Detect which cell encompasses the target text, then output its [x, y] center coordinate. 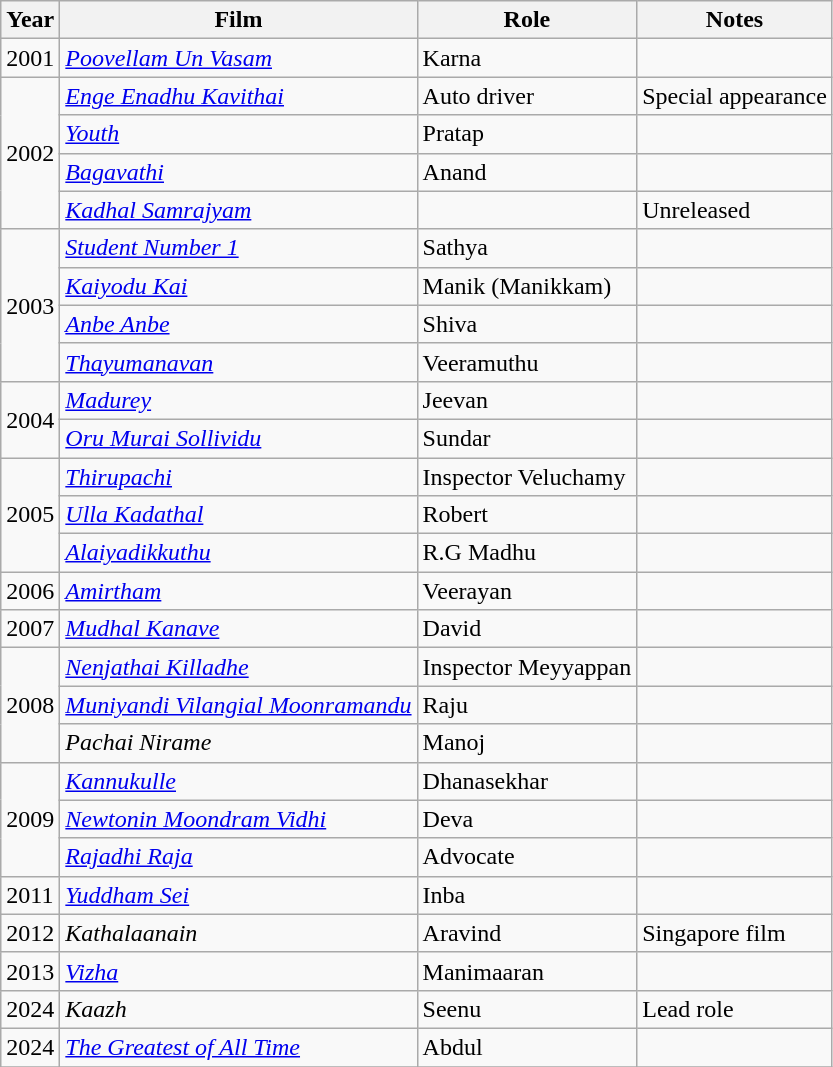
Sundar [527, 438]
Enge Enadhu Kavithai [238, 96]
Kaiyodu Kai [238, 286]
Auto driver [527, 96]
Kadhal Samrajyam [238, 210]
Robert [527, 515]
2013 [30, 971]
Dhanasekhar [527, 781]
Inspector Veluchamy [527, 477]
Jeevan [527, 400]
Manoj [527, 743]
Lead role [735, 1009]
Alaiyadikkuthu [238, 553]
2007 [30, 629]
Aravind [527, 933]
2005 [30, 515]
Yuddham Sei [238, 895]
Madurey [238, 400]
Student Number 1 [238, 248]
Nenjathai Killadhe [238, 667]
2012 [30, 933]
Kathalaanain [238, 933]
Muniyandi Vilangial Moonramandu [238, 705]
Advocate [527, 857]
2003 [30, 305]
Inba [527, 895]
Abdul [527, 1047]
Pachai Nirame [238, 743]
Karna [527, 58]
Raju [527, 705]
Kaazh [238, 1009]
Kannukulle [238, 781]
Anbe Anbe [238, 324]
Veeramuthu [527, 362]
Pratap [527, 134]
2009 [30, 819]
Sathya [527, 248]
Singapore film [735, 933]
Notes [735, 20]
2006 [30, 591]
Mudhal Kanave [238, 629]
Oru Murai Sollividu [238, 438]
Ulla Kadathal [238, 515]
R.G Madhu [527, 553]
2011 [30, 895]
The Greatest of All Time [238, 1047]
2001 [30, 58]
Inspector Meyyappan [527, 667]
Year [30, 20]
Poovellam Un Vasam [238, 58]
Bagavathi [238, 172]
Veerayan [527, 591]
Seenu [527, 1009]
Thirupachi [238, 477]
2004 [30, 419]
Unreleased [735, 210]
Role [527, 20]
Thayumanavan [238, 362]
Youth [238, 134]
Manik (Manikkam) [527, 286]
Vizha [238, 971]
David [527, 629]
Film [238, 20]
Rajadhi Raja [238, 857]
Special appearance [735, 96]
Newtonin Moondram Vidhi [238, 819]
Manimaaran [527, 971]
2008 [30, 705]
2002 [30, 153]
Amirtham [238, 591]
Anand [527, 172]
Shiva [527, 324]
Deva [527, 819]
